Return the [x, y] coordinate for the center point of the cell that contains the specified text.  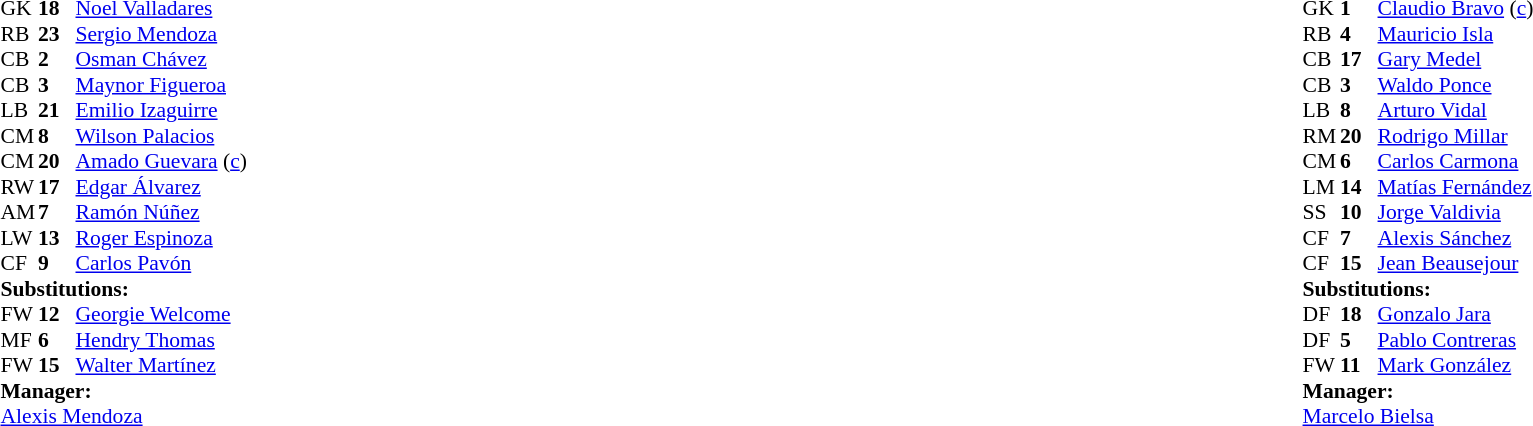
11 [1359, 365]
Substitutions: [123, 289]
9 [57, 263]
Sergio Mendoza [162, 34]
Walter Martínez [162, 365]
23 [57, 34]
SS [1322, 213]
Carlos Pavón [162, 263]
Georgie Welcome [162, 315]
5 [1359, 340]
LM [1322, 187]
RW [19, 187]
Amado Guevara (c) [162, 161]
2 [57, 59]
21 [57, 111]
Emilio Izaguirre [162, 111]
AM [19, 213]
LW [19, 238]
14 [1359, 187]
Roger Espinoza [162, 238]
Ramón Núñez [162, 213]
Hendry Thomas [162, 340]
Osman Chávez [162, 59]
Manager: [123, 391]
12 [57, 315]
4 [1359, 34]
Maynor Figueroa [162, 85]
18 [1359, 315]
Edgar Álvarez [162, 187]
RM [1322, 136]
10 [1359, 213]
MF [19, 340]
13 [57, 238]
Wilson Palacios [162, 136]
